Locate the cell with the specified text and output its [x, y] center coordinate. 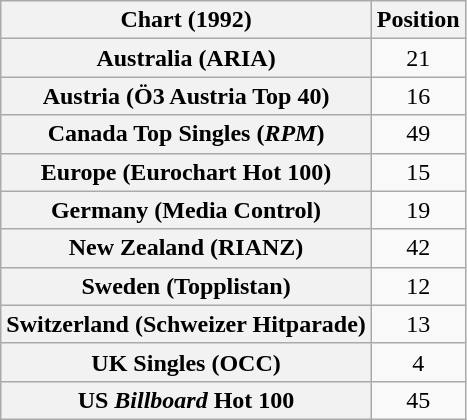
19 [418, 210]
Canada Top Singles (RPM) [186, 134]
Australia (ARIA) [186, 58]
Germany (Media Control) [186, 210]
Chart (1992) [186, 20]
UK Singles (OCC) [186, 362]
Europe (Eurochart Hot 100) [186, 172]
Austria (Ö3 Austria Top 40) [186, 96]
15 [418, 172]
Switzerland (Schweizer Hitparade) [186, 324]
12 [418, 286]
49 [418, 134]
42 [418, 248]
New Zealand (RIANZ) [186, 248]
45 [418, 400]
Position [418, 20]
US Billboard Hot 100 [186, 400]
Sweden (Topplistan) [186, 286]
16 [418, 96]
4 [418, 362]
13 [418, 324]
21 [418, 58]
